Determine the (X, Y) coordinate at the center of the cell enclosing the given text.  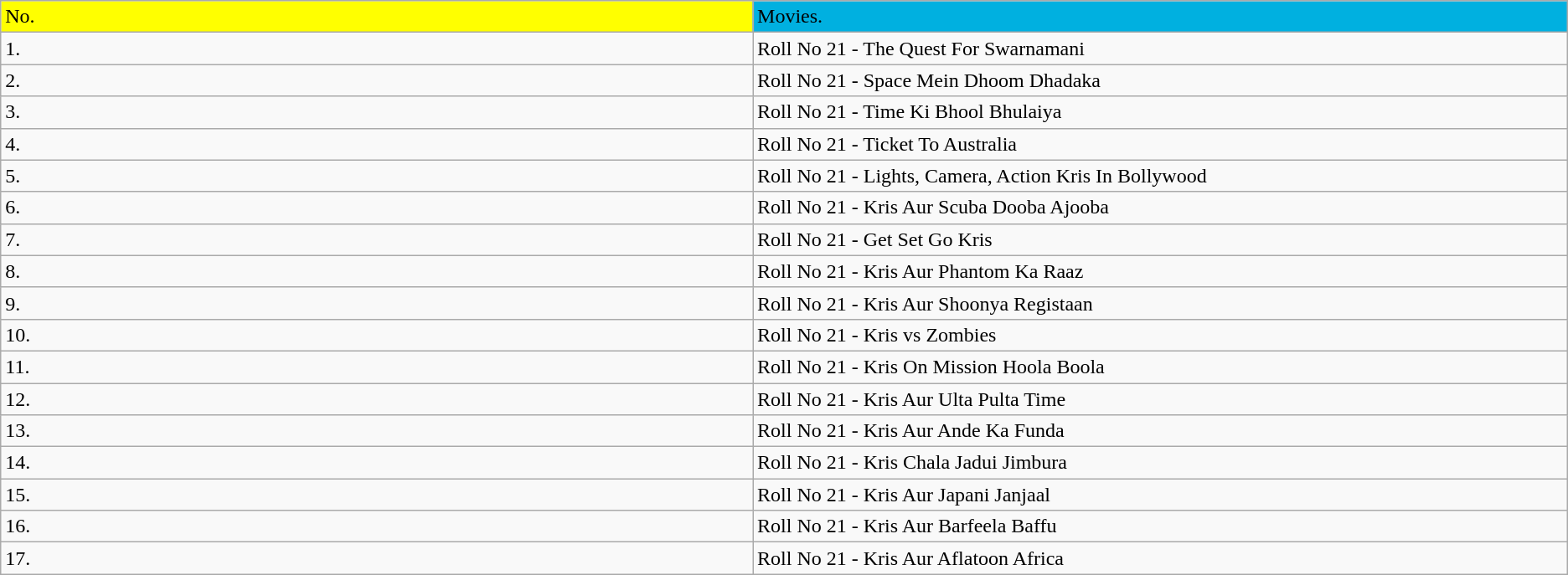
Roll No 21 - Kris Aur Aflatoon Africa (1161, 558)
Roll No 21 - Kris Aur Phantom Ka Raaz (1161, 271)
10. (377, 335)
3. (377, 112)
Roll No 21 - Kris vs Zombies (1161, 335)
11. (377, 367)
Roll No 21 - Kris On Mission Hoola Boola (1161, 367)
Roll No 21 - Kris Aur Barfeela Baffu (1161, 526)
17. (377, 558)
Roll No 21 - Kris Aur Shoonya Registaan (1161, 303)
Roll No 21 - Kris Aur Ulta Pulta Time (1161, 399)
14. (377, 463)
No. (377, 17)
Roll No 21 - Lights, Camera, Action Kris In Bollywood (1161, 176)
Roll No 21 - Get Set Go Kris (1161, 239)
2. (377, 80)
Roll No 21 - Kris Aur Ande Ka Funda (1161, 431)
Roll No 21 - The Quest For Swarnamani (1161, 49)
Roll No 21 - Time Ki Bhool Bhulaiya (1161, 112)
Roll No 21 - Ticket To Australia (1161, 144)
Roll No 21 - Kris Aur Scuba Dooba Ajooba (1161, 208)
15. (377, 495)
4. (377, 144)
13. (377, 431)
Roll No 21 - Kris Chala Jadui Jimbura (1161, 463)
8. (377, 271)
12. (377, 399)
5. (377, 176)
16. (377, 526)
6. (377, 208)
7. (377, 239)
Roll No 21 - Kris Aur Japani Janjaal (1161, 495)
Movies. (1161, 17)
1. (377, 49)
9. (377, 303)
Roll No 21 - Space Mein Dhoom Dhadaka (1161, 80)
